Detect which cell encompasses the target text, then output its (x, y) center coordinate. 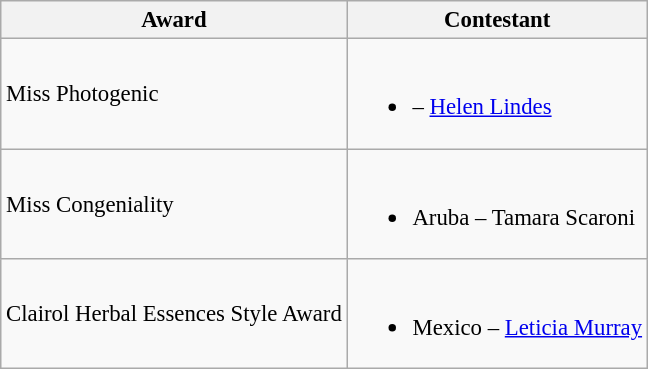
Award (174, 20)
Aruba – Tamara Scaroni (497, 204)
– Helen Lindes (497, 94)
Mexico – Leticia Murray (497, 314)
Clairol Herbal Essences Style Award (174, 314)
Miss Congeniality (174, 204)
Miss Photogenic (174, 94)
Contestant (497, 20)
